From the cell containing the given text, extract its center point as (X, Y) coordinate. 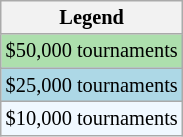
$50,000 tournaments (92, 51)
$10,000 tournaments (92, 118)
$25,000 tournaments (92, 85)
Legend (92, 17)
